Provide the (x, y) coordinate of the cell's center where the given text is located.  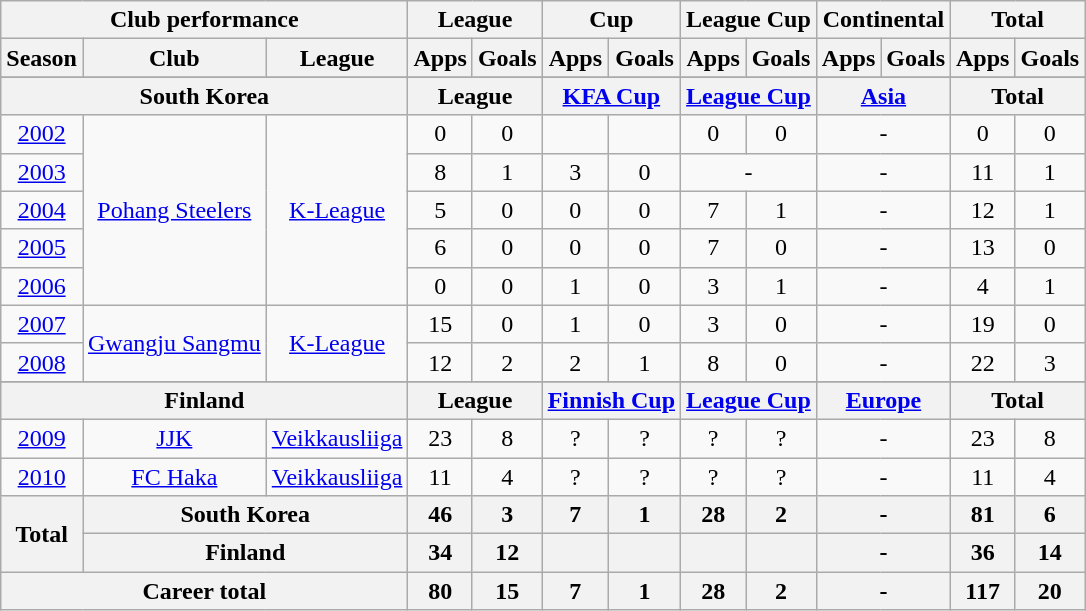
Gwangju Sangmu (174, 343)
20 (1050, 591)
117 (983, 591)
5 (440, 210)
2010 (42, 477)
13 (983, 248)
46 (440, 515)
22 (983, 362)
2005 (42, 248)
2003 (42, 172)
Career total (204, 591)
Club (174, 58)
Season (42, 58)
Club performance (204, 20)
2002 (42, 134)
Europe (883, 400)
34 (440, 553)
2006 (42, 286)
36 (983, 553)
FC Haka (174, 477)
19 (983, 324)
2009 (42, 438)
Continental (883, 20)
2007 (42, 324)
JJK (174, 438)
2004 (42, 210)
81 (983, 515)
Asia (883, 96)
Cup (611, 20)
14 (1050, 553)
KFA Cup (611, 96)
80 (440, 591)
Pohang Steelers (174, 210)
2008 (42, 362)
Finnish Cup (611, 400)
